Locate the cell with the specified text and output its [x, y] center coordinate. 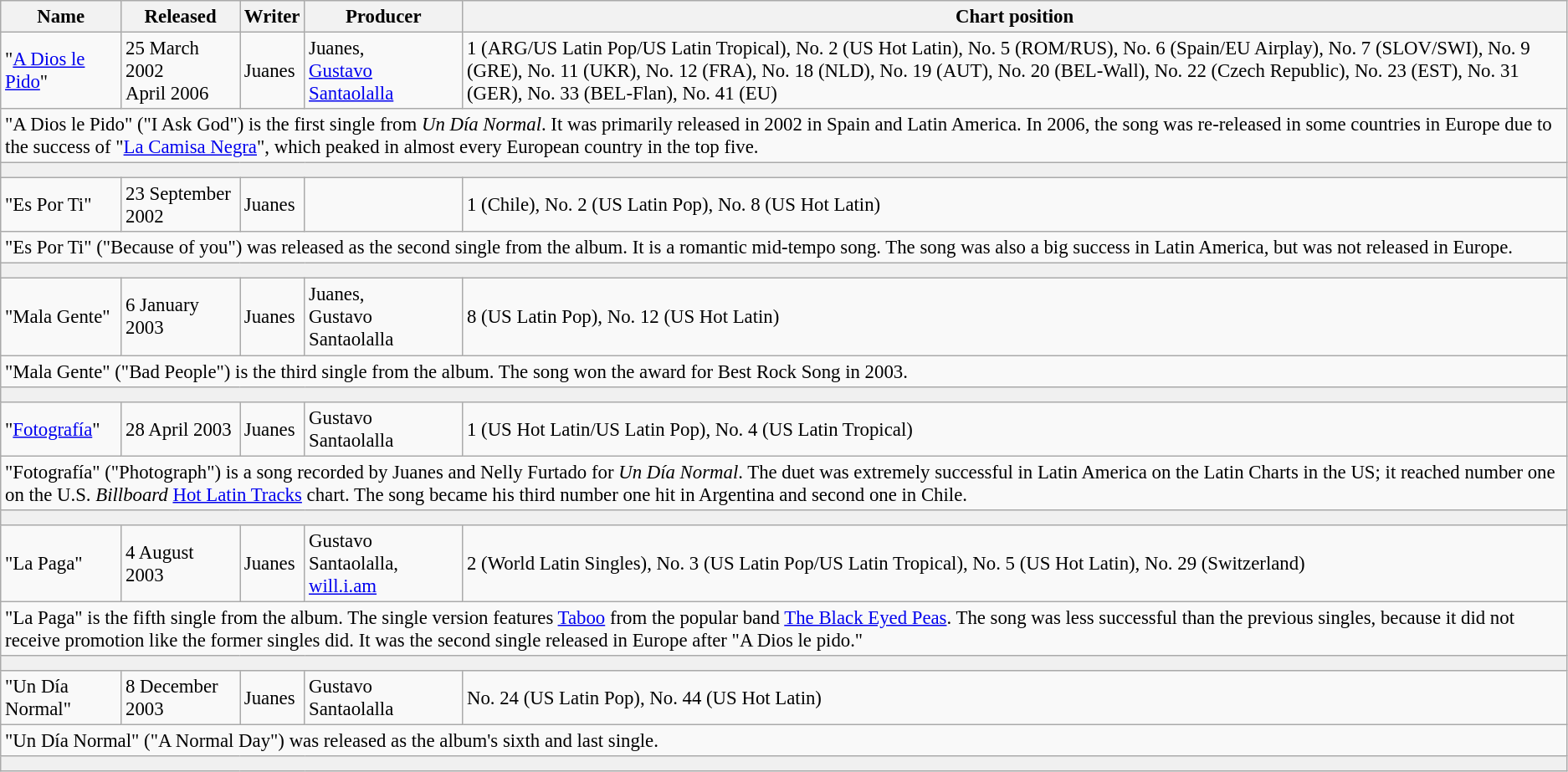
"Mala Gente" [61, 317]
1 (Chile), No. 2 (US Latin Pop), No. 8 (US Hot Latin) [1015, 206]
4 August 2003 [181, 564]
Chart position [1015, 17]
8 December 2003 [181, 698]
"Un Día Normal" [61, 698]
"Mala Gente" ("Bad People") is the third single from the album. The song won the award for Best Rock Song in 2003. [784, 371]
Name [61, 17]
"A Dios le Pido" [61, 71]
"Fotografía" [61, 428]
"Un Día Normal" ("A Normal Day") was released as the album's sixth and last single. [784, 741]
8 (US Latin Pop), No. 12 (US Hot Latin) [1015, 317]
Released [181, 17]
23 September 2002 [181, 206]
No. 24 (US Latin Pop), No. 44 (US Hot Latin) [1015, 698]
2 (World Latin Singles), No. 3 (US Latin Pop/US Latin Tropical), No. 5 (US Hot Latin), No. 29 (Switzerland) [1015, 564]
28 April 2003 [181, 428]
"La Paga" [61, 564]
Gustavo Santaolalla, will.i.am [383, 564]
Producer [383, 17]
25 March 2002April 2006 [181, 71]
6 January 2003 [181, 317]
1 (US Hot Latin/US Latin Pop), No. 4 (US Latin Tropical) [1015, 428]
"Es Por Ti" [61, 206]
Writer [273, 17]
